Return the [X, Y] coordinate for the center point of the cell that contains the specified text.  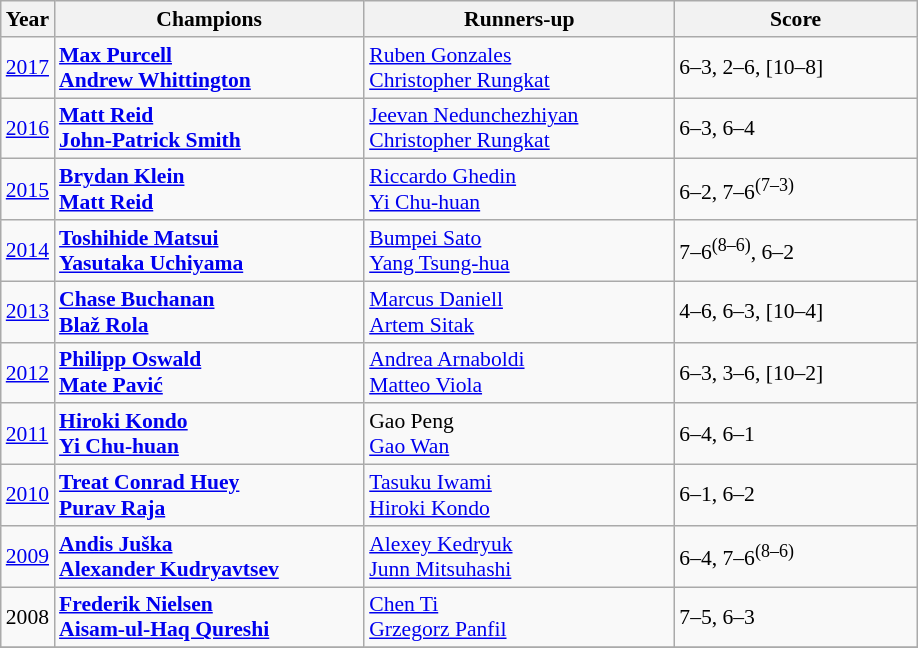
Bumpei Sato Yang Tsung-hua [519, 250]
Toshihide Matsui Yasutaka Uchiyama [209, 250]
2013 [28, 312]
4–6, 6–3, [10–4] [796, 312]
6–3, 2–6, [10–8] [796, 68]
Runners-up [519, 19]
Year [28, 19]
6–4, 6–1 [796, 434]
2010 [28, 496]
Tasuku Iwami Hiroki Kondo [519, 496]
7–5, 6–3 [796, 618]
7–6(8–6), 6–2 [796, 250]
Brydan Klein Matt Reid [209, 190]
Hiroki Kondo Yi Chu-huan [209, 434]
6–1, 6–2 [796, 496]
6–3, 3–6, [10–2] [796, 372]
Jeevan Nedunchezhiyan Christopher Rungkat [519, 128]
6–2, 7–6(7–3) [796, 190]
Riccardo Ghedin Yi Chu-huan [519, 190]
Champions [209, 19]
Ruben Gonzales Christopher Rungkat [519, 68]
Alexey Kedryuk Junn Mitsuhashi [519, 556]
Score [796, 19]
Treat Conrad Huey Purav Raja [209, 496]
2011 [28, 434]
2014 [28, 250]
Max Purcell Andrew Whittington [209, 68]
2008 [28, 618]
2017 [28, 68]
6–4, 7–6(8–6) [796, 556]
2012 [28, 372]
Chen Ti Grzegorz Panfil [519, 618]
6–3, 6–4 [796, 128]
Andrea Arnaboldi Matteo Viola [519, 372]
Chase Buchanan Blaž Rola [209, 312]
2015 [28, 190]
Gao Peng Gao Wan [519, 434]
Matt Reid John-Patrick Smith [209, 128]
Frederik Nielsen Aisam-ul-Haq Qureshi [209, 618]
2009 [28, 556]
Marcus Daniell Artem Sitak [519, 312]
Philipp Oswald Mate Pavić [209, 372]
2016 [28, 128]
Andis Juška Alexander Kudryavtsev [209, 556]
